For the text-containing cell, return its midpoint in [X, Y] coordinate format. 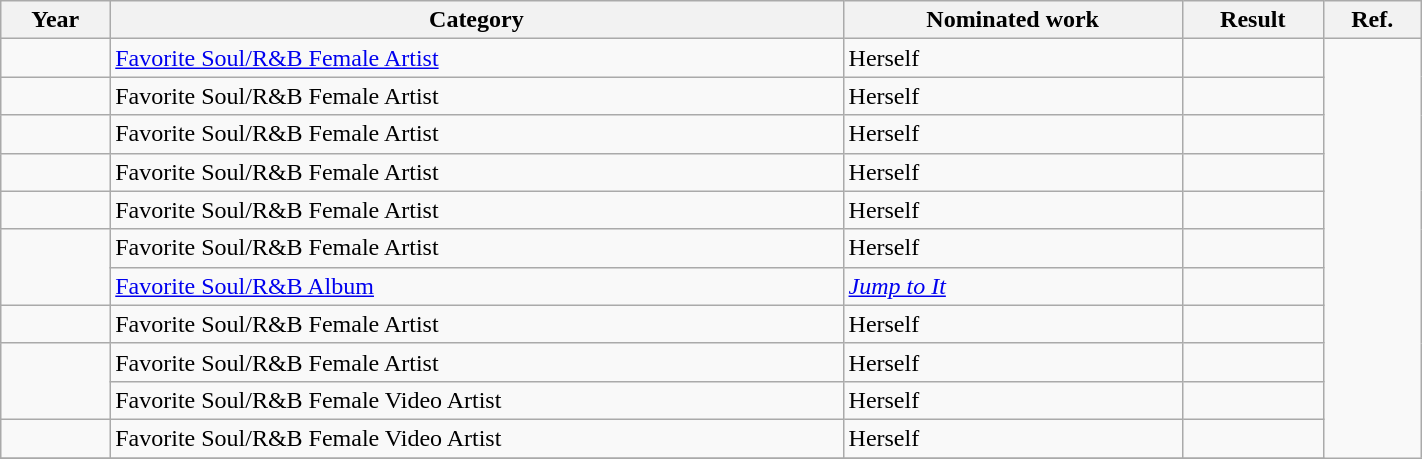
Jump to It [1012, 286]
Category [476, 20]
Ref. [1372, 20]
Year [56, 20]
Result [1252, 20]
Nominated work [1012, 20]
Favorite Soul/R&B Album [476, 286]
